Scan for the cell matching the given text and deliver its (x, y) coordinate at center. 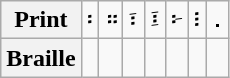
Print (41, 20)
፤ (155, 20)
፧ (198, 20)
፣ (134, 20)
᎐ (218, 20)
፦ (178, 20)
፡ (90, 20)
Braille (41, 58)
። (110, 20)
